Return the (x, y) coordinate for the center point of the cell that contains the specified text.  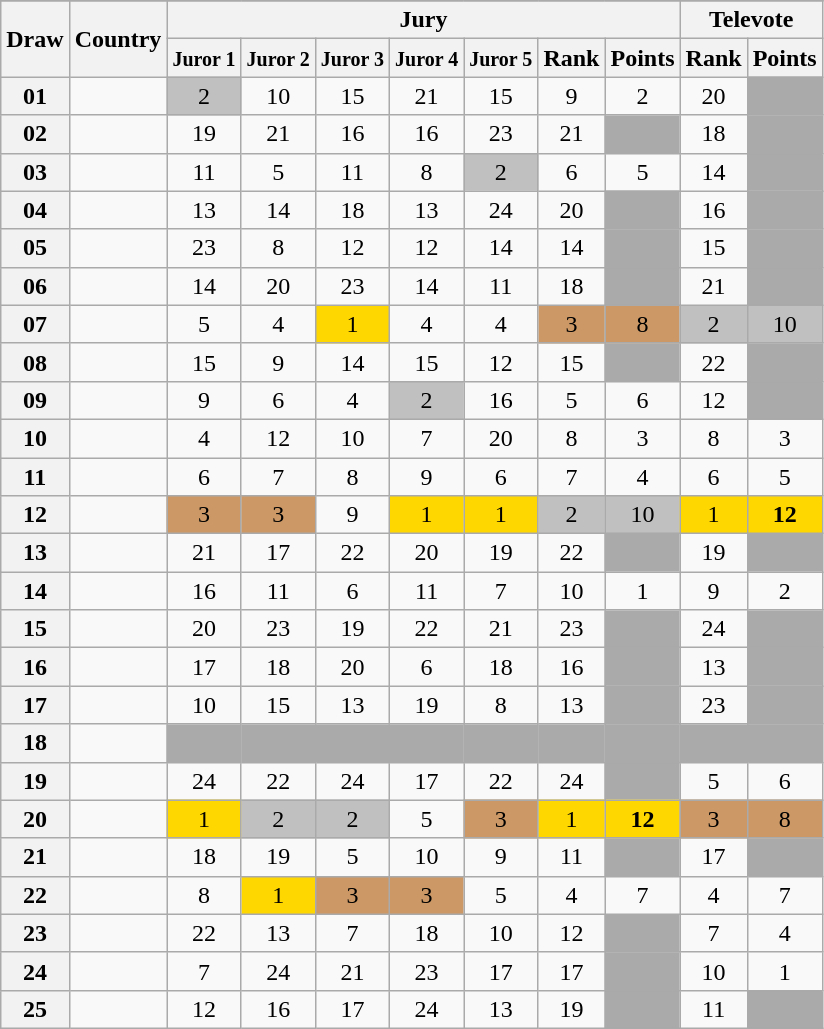
Country (118, 39)
Juror 2 (278, 58)
Draw (35, 39)
01 (35, 96)
04 (35, 210)
Juror 3 (352, 58)
Televote (751, 20)
08 (35, 362)
Juror 1 (204, 58)
Juror 4 (426, 58)
06 (35, 286)
Juror 5 (501, 58)
05 (35, 248)
25 (35, 1009)
07 (35, 324)
Jury (424, 20)
02 (35, 134)
09 (35, 400)
03 (35, 172)
